Output the [x, y] coordinate of the center of the cell containing the given text.  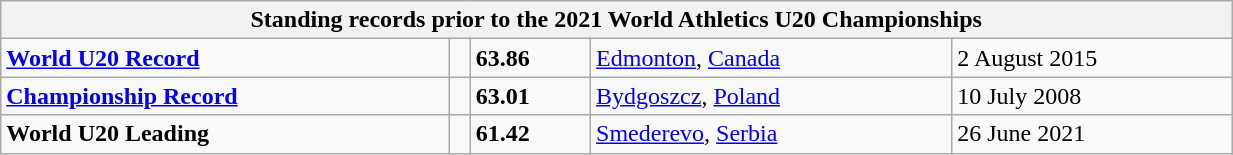
2 August 2015 [1092, 58]
63.86 [530, 58]
63.01 [530, 96]
10 July 2008 [1092, 96]
61.42 [530, 134]
Championship Record [226, 96]
Bydgoszcz, Poland [772, 96]
Smederevo, Serbia [772, 134]
World U20 Record [226, 58]
World U20 Leading [226, 134]
26 June 2021 [1092, 134]
Standing records prior to the 2021 World Athletics U20 Championships [616, 20]
Edmonton, Canada [772, 58]
